For the text-containing cell, return its midpoint in (X, Y) coordinate format. 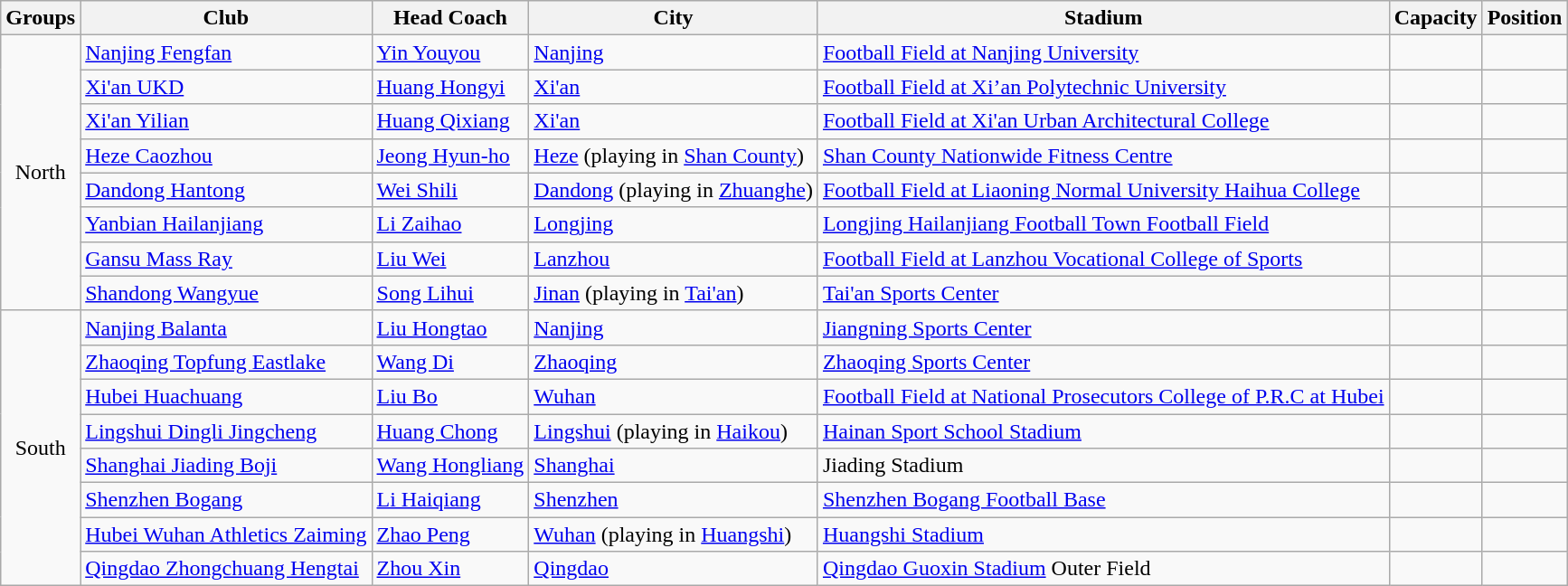
Capacity (1436, 18)
Shan County Nationwide Fitness Centre (1103, 156)
Xi'an Yilian (226, 121)
Zhaoqing (674, 362)
Zhaoqing Topfung Eastlake (226, 362)
Xi'an UKD (226, 87)
Shenzhen Bogang Football Base (1103, 500)
Qingdao Guoxin Stadium Outer Field (1103, 569)
Head Coach (450, 18)
Qingdao (674, 569)
Qingdao Zhongchuang Hengtai (226, 569)
Li Haiqiang (450, 500)
Hainan Sport School Stadium (1103, 431)
Wuhan (674, 396)
Club (226, 18)
Football Field at Liaoning Normal University Haihua College (1103, 190)
Dandong (playing in Zhuanghe) (674, 190)
Zhao Peng (450, 534)
Song Lihui (450, 293)
Hubei Wuhan Athletics Zaiming (226, 534)
Stadium (1103, 18)
Zhou Xin (450, 569)
Shenzhen (674, 500)
Liu Wei (450, 259)
Wuhan (playing in Huangshi) (674, 534)
Huang Chong (450, 431)
Position (1525, 18)
Nanjing Fengfan (226, 52)
Football Field at Nanjing University (1103, 52)
Shanghai (674, 466)
Huangshi Stadium (1103, 534)
Longjing (674, 224)
Shanghai Jiading Boji (226, 466)
Hubei Huachuang (226, 396)
South (41, 448)
Huang Qixiang (450, 121)
Tai'an Sports Center (1103, 293)
Nanjing Balanta (226, 327)
Wei Shili (450, 190)
Groups (41, 18)
Jiading Stadium (1103, 466)
Dandong Hantong (226, 190)
Wang Hongliang (450, 466)
Li Zaihao (450, 224)
Shenzhen Bogang (226, 500)
Lanzhou (674, 259)
Football Field at Xi'an Urban Architectural College (1103, 121)
Gansu Mass Ray (226, 259)
Shandong Wangyue (226, 293)
Liu Hongtao (450, 327)
Longjing Hailanjiang Football Town Football Field (1103, 224)
City (674, 18)
Lingshui Dingli Jingcheng (226, 431)
Huang Hongyi (450, 87)
Football Field at Xi’an Polytechnic University (1103, 87)
Jinan (playing in Tai'an) (674, 293)
Heze Caozhou (226, 156)
North (41, 173)
Jiangning Sports Center (1103, 327)
Yin Youyou (450, 52)
Football Field at National Prosecutors College of P.R.C at Hubei (1103, 396)
Lingshui (playing in Haikou) (674, 431)
Football Field at Lanzhou Vocational College of Sports (1103, 259)
Jeong Hyun-ho (450, 156)
Wang Di (450, 362)
Liu Bo (450, 396)
Heze (playing in Shan County) (674, 156)
Zhaoqing Sports Center (1103, 362)
Yanbian Hailanjiang (226, 224)
